From the cell containing the given text, extract its center point as [x, y] coordinate. 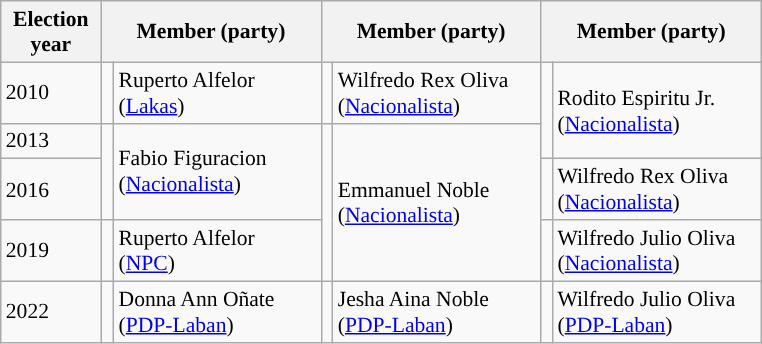
2013 [51, 141]
Emmanuel Noble(Nacionalista) [437, 202]
Wilfredo Julio Oliva(PDP-Laban) [656, 312]
2010 [51, 92]
Fabio Figuracion(Nacionalista) [218, 172]
Donna Ann Oñate(PDP-Laban) [218, 312]
Electionyear [51, 32]
Ruperto Alfelor(Lakas) [218, 92]
2022 [51, 312]
Rodito Espiritu Jr.(Nacionalista) [656, 110]
2016 [51, 190]
Wilfredo Julio Oliva(Nacionalista) [656, 250]
Ruperto Alfelor(NPC) [218, 250]
Jesha Aina Noble(PDP-Laban) [437, 312]
2019 [51, 250]
